Determine the (X, Y) coordinate at the center of the cell enclosing the given text.  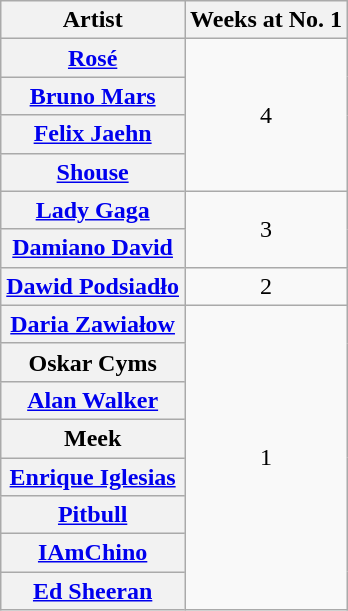
Rosé (93, 58)
Meek (93, 438)
Artist (93, 20)
Oskar Cyms (93, 362)
Alan Walker (93, 400)
Lady Gaga (93, 210)
Daria Zawiałow (93, 324)
2 (266, 286)
1 (266, 457)
Enrique Iglesias (93, 477)
Ed Sheeran (93, 591)
Damiano David (93, 248)
Bruno Mars (93, 96)
4 (266, 115)
Pitbull (93, 515)
Dawid Podsiadło (93, 286)
Weeks at No. 1 (266, 20)
Felix Jaehn (93, 134)
Shouse (93, 172)
3 (266, 229)
IAmChino (93, 553)
